Return (X, Y) of the center of cell containing provided text 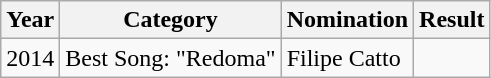
Best Song: "Redoma" (170, 58)
Nomination (347, 20)
Category (170, 20)
Year (30, 20)
Result (452, 20)
Filipe Catto (347, 58)
2014 (30, 58)
